Capture the cell that displays the provided text and extract its (X, Y) central coordinate. 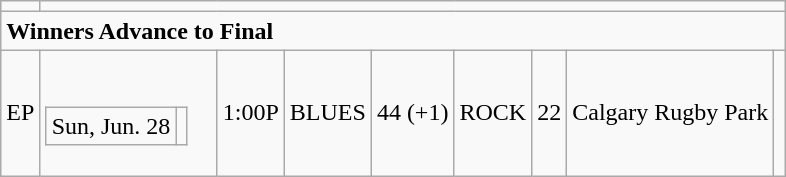
BLUES (328, 113)
44 (+1) (412, 113)
1:00P (250, 113)
EP (20, 113)
Calgary Rugby Park (670, 113)
Winners Advance to Final (393, 31)
ROCK (493, 113)
22 (550, 113)
